Scan for the cell matching the given text and deliver its (x, y) coordinate at center. 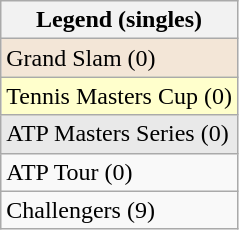
Grand Slam (0) (120, 58)
Challengers (9) (120, 210)
Tennis Masters Cup (0) (120, 96)
Legend (singles) (120, 20)
ATP Masters Series (0) (120, 134)
ATP Tour (0) (120, 172)
